Provide the (X, Y) coordinate of the cell's center where the given text is located.  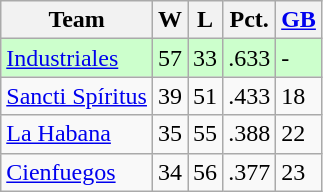
.633 (250, 58)
Team (77, 20)
18 (299, 96)
Pct. (250, 20)
35 (170, 134)
GB (299, 20)
22 (299, 134)
33 (206, 58)
Industriales (77, 58)
Cienfuegos (77, 172)
55 (206, 134)
57 (170, 58)
W (170, 20)
Sancti Spíritus (77, 96)
.433 (250, 96)
.377 (250, 172)
39 (170, 96)
56 (206, 172)
L (206, 20)
La Habana (77, 134)
.388 (250, 134)
23 (299, 172)
34 (170, 172)
- (299, 58)
51 (206, 96)
